For the text-containing cell, return its midpoint in (X, Y) coordinate format. 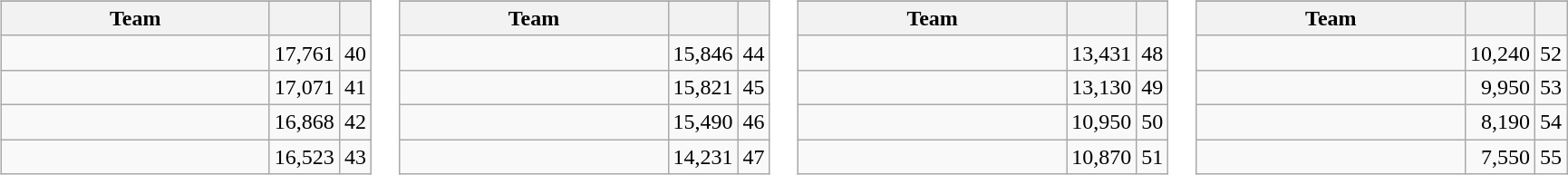
13,130 (1102, 87)
42 (355, 122)
9,950 (1499, 87)
15,490 (703, 122)
40 (355, 53)
17,071 (305, 87)
44 (754, 53)
17,761 (305, 53)
48 (1153, 53)
43 (355, 157)
16,523 (305, 157)
13,431 (1102, 53)
16,868 (305, 122)
8,190 (1499, 122)
53 (1550, 87)
10,240 (1499, 53)
45 (754, 87)
10,870 (1102, 157)
15,846 (703, 53)
46 (754, 122)
7,550 (1499, 157)
41 (355, 87)
52 (1550, 53)
50 (1153, 122)
54 (1550, 122)
15,821 (703, 87)
47 (754, 157)
49 (1153, 87)
55 (1550, 157)
10,950 (1102, 122)
51 (1153, 157)
14,231 (703, 157)
